Pinpoint the cell where the given text exists, returning its (x, y) midpoint coordinate. 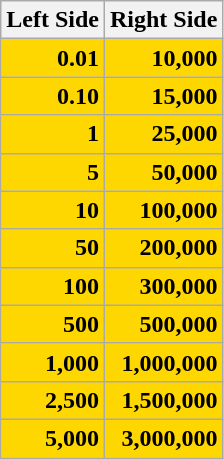
1,000 (53, 362)
Left Side (53, 20)
Right Side (163, 20)
1,500,000 (163, 400)
300,000 (163, 286)
5,000 (53, 438)
25,000 (163, 134)
10,000 (163, 58)
1 (53, 134)
100 (53, 286)
500 (53, 324)
3,000,000 (163, 438)
2,500 (53, 400)
0.10 (53, 96)
200,000 (163, 248)
15,000 (163, 96)
50 (53, 248)
0.01 (53, 58)
10 (53, 210)
1,000,000 (163, 362)
500,000 (163, 324)
100,000 (163, 210)
50,000 (163, 172)
5 (53, 172)
